Identify which cell holds the provided text, then report its (X, Y) central coordinate. 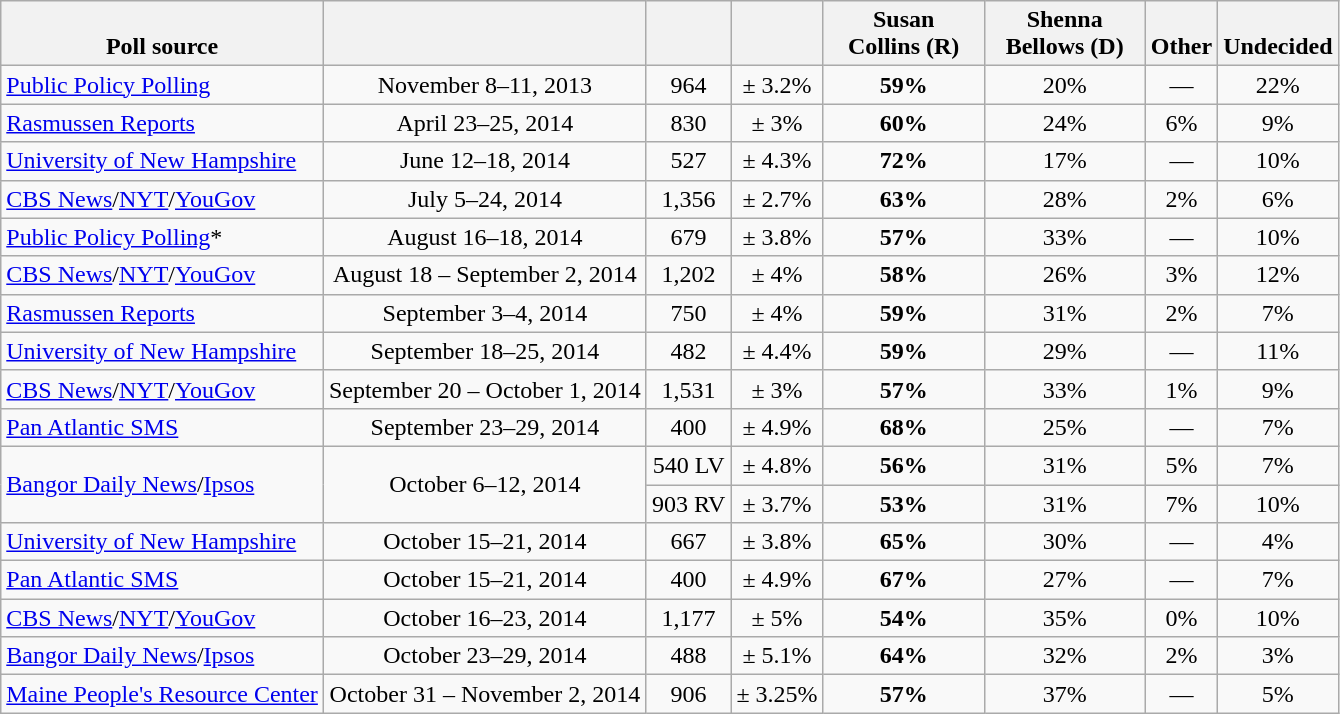
903 RV (688, 503)
Poll source (162, 34)
26% (1064, 275)
1% (1181, 389)
± 5% (777, 618)
± 4.3% (777, 161)
30% (1064, 542)
24% (1064, 123)
September 23–29, 2014 (484, 427)
ShennaBellows (D) (1064, 34)
488 (688, 656)
56% (904, 465)
± 4.8% (777, 465)
July 5–24, 2014 (484, 199)
68% (904, 427)
1,531 (688, 389)
750 (688, 313)
Public Policy Polling* (162, 237)
37% (1064, 694)
SusanCollins (R) (904, 34)
1,177 (688, 618)
September 18–25, 2014 (484, 351)
Maine People's Resource Center (162, 694)
September 20 – October 1, 2014 (484, 389)
27% (1064, 580)
22% (1278, 85)
830 (688, 123)
482 (688, 351)
58% (904, 275)
679 (688, 237)
28% (1064, 199)
60% (904, 123)
± 5.1% (777, 656)
4% (1278, 542)
August 18 – September 2, 2014 (484, 275)
August 16–18, 2014 (484, 237)
11% (1278, 351)
25% (1064, 427)
53% (904, 503)
964 (688, 85)
540 LV (688, 465)
October 23–29, 2014 (484, 656)
0% (1181, 618)
April 23–25, 2014 (484, 123)
667 (688, 542)
October 31 – November 2, 2014 (484, 694)
29% (1064, 351)
65% (904, 542)
± 3.7% (777, 503)
72% (904, 161)
October 16–23, 2014 (484, 618)
June 12–18, 2014 (484, 161)
32% (1064, 656)
527 (688, 161)
November 8–11, 2013 (484, 85)
1,202 (688, 275)
± 3.25% (777, 694)
± 3.2% (777, 85)
October 6–12, 2014 (484, 484)
35% (1064, 618)
63% (904, 199)
54% (904, 618)
Undecided (1278, 34)
Public Policy Polling (162, 85)
± 2.7% (777, 199)
906 (688, 694)
20% (1064, 85)
± 4.4% (777, 351)
September 3–4, 2014 (484, 313)
64% (904, 656)
17% (1064, 161)
12% (1278, 275)
1,356 (688, 199)
67% (904, 580)
Other (1181, 34)
